Extract the [X, Y] coordinate from the center of the cell holding the provided text.  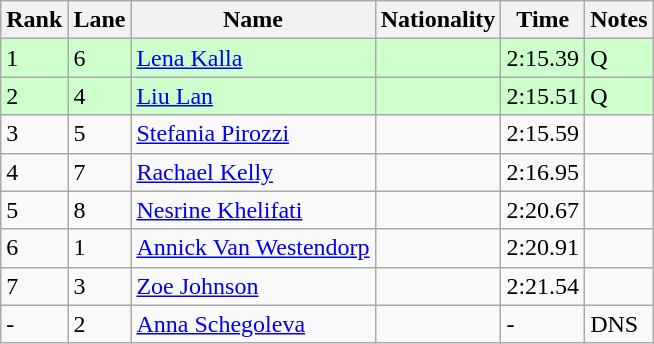
8 [100, 210]
2:20.67 [543, 210]
2:15.51 [543, 96]
2:21.54 [543, 286]
Rank [34, 20]
Nationality [438, 20]
Lane [100, 20]
2:15.59 [543, 134]
Time [543, 20]
Lena Kalla [253, 58]
Annick Van Westendorp [253, 248]
DNS [619, 324]
Name [253, 20]
Liu Lan [253, 96]
Notes [619, 20]
2:20.91 [543, 248]
Nesrine Khelifati [253, 210]
2:15.39 [543, 58]
Zoe Johnson [253, 286]
Stefania Pirozzi [253, 134]
Anna Schegoleva [253, 324]
2:16.95 [543, 172]
Rachael Kelly [253, 172]
